Locate the cell with the specified text and output its [x, y] center coordinate. 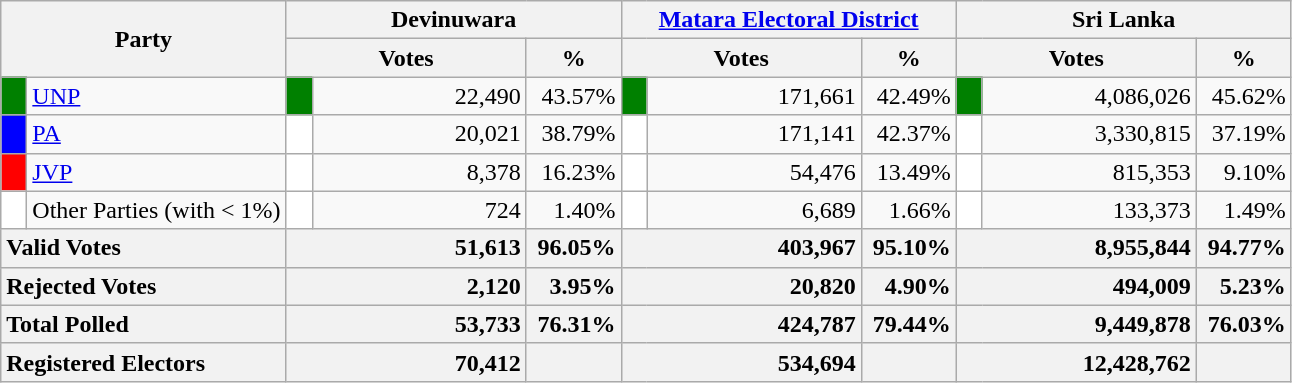
9,449,878 [1076, 324]
45.62% [1244, 96]
5.23% [1244, 286]
42.49% [908, 96]
53,733 [406, 324]
13.49% [908, 172]
6,689 [754, 210]
Total Polled [144, 324]
724 [419, 210]
171,141 [754, 134]
22,490 [419, 96]
12,428,762 [1076, 362]
1.66% [908, 210]
494,009 [1076, 286]
95.10% [908, 248]
42.37% [908, 134]
37.19% [1244, 134]
4,086,026 [1089, 96]
PA [156, 134]
38.79% [574, 134]
Sri Lanka [1124, 20]
1.49% [1244, 210]
1.40% [574, 210]
8,955,844 [1076, 248]
424,787 [741, 324]
403,967 [741, 248]
76.31% [574, 324]
20,021 [419, 134]
70,412 [406, 362]
JVP [156, 172]
3.95% [574, 286]
3,330,815 [1089, 134]
Devinuwara [454, 20]
171,661 [754, 96]
Matara Electoral District [788, 20]
8,378 [419, 172]
43.57% [574, 96]
534,694 [741, 362]
79.44% [908, 324]
51,613 [406, 248]
Other Parties (with < 1%) [156, 210]
16.23% [574, 172]
20,820 [741, 286]
UNP [156, 96]
Registered Electors [144, 362]
54,476 [754, 172]
96.05% [574, 248]
76.03% [1244, 324]
Party [144, 39]
4.90% [908, 286]
9.10% [1244, 172]
815,353 [1089, 172]
133,373 [1089, 210]
Rejected Votes [144, 286]
94.77% [1244, 248]
2,120 [406, 286]
Valid Votes [144, 248]
